Find where the given text appears and provide that cell's center as [x, y] coordinate. 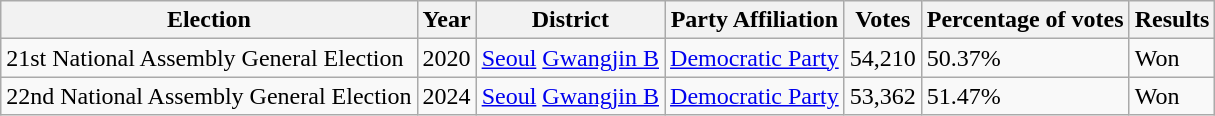
Party Affiliation [755, 20]
Percentage of votes [1025, 20]
21st National Assembly General Election [209, 58]
51.47% [1025, 96]
50.37% [1025, 58]
22nd National Assembly General Election [209, 96]
Year [446, 20]
Votes [882, 20]
2020 [446, 58]
Results [1172, 20]
2024 [446, 96]
53,362 [882, 96]
District [570, 20]
Election [209, 20]
54,210 [882, 58]
